Return [x, y] of the center of cell containing provided text 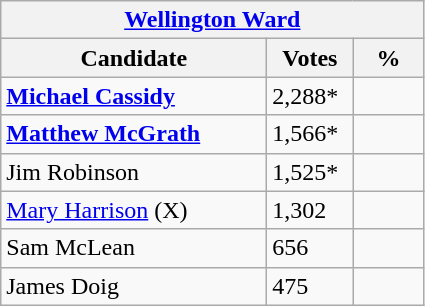
475 [310, 286]
1,566* [310, 134]
Wellington Ward [212, 20]
Matthew McGrath [134, 134]
1,302 [310, 210]
James Doig [134, 286]
Jim Robinson [134, 172]
Votes [310, 58]
Mary Harrison (X) [134, 210]
656 [310, 248]
Sam McLean [134, 248]
Michael Cassidy [134, 96]
Candidate [134, 58]
% [388, 58]
2,288* [310, 96]
1,525* [310, 172]
